Search for the cell housing the specified text and yield its [x, y] center coordinate. 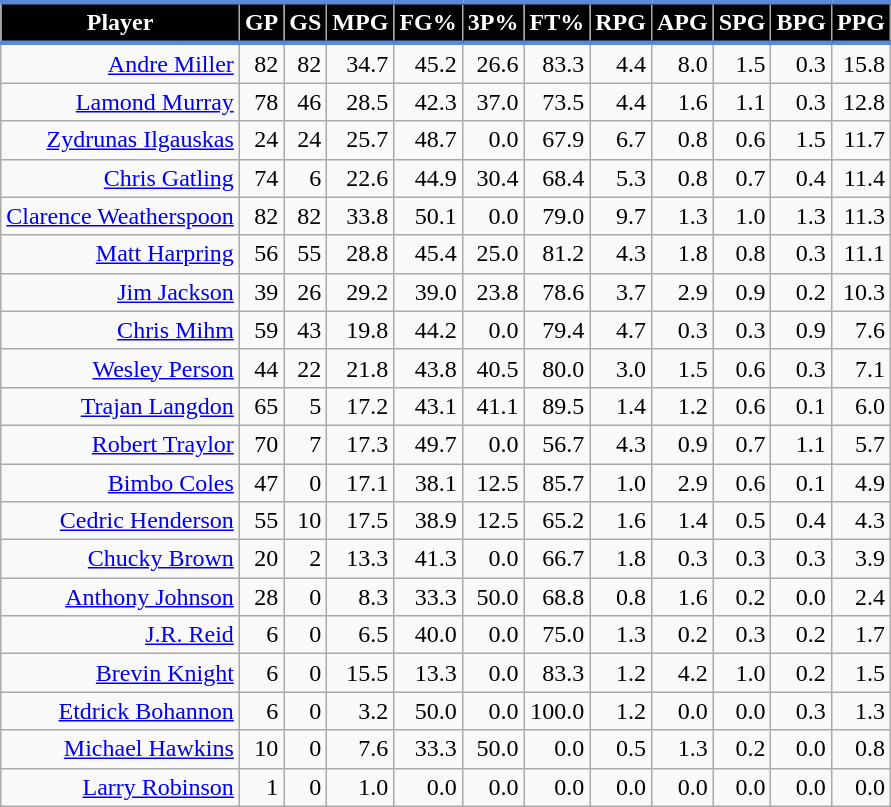
42.3 [428, 102]
15.5 [360, 673]
81.2 [557, 254]
33.8 [360, 216]
48.7 [428, 140]
4.2 [682, 673]
44.2 [428, 330]
GS [306, 22]
41.1 [493, 406]
11.3 [860, 216]
66.7 [557, 559]
78.6 [557, 292]
17.1 [360, 483]
22.6 [360, 178]
17.3 [360, 444]
15.8 [860, 63]
MPG [360, 22]
39.0 [428, 292]
44.9 [428, 178]
74 [261, 178]
56.7 [557, 444]
28.8 [360, 254]
8.0 [682, 63]
89.5 [557, 406]
1 [261, 787]
85.7 [557, 483]
1.7 [860, 635]
38.1 [428, 483]
59 [261, 330]
Player [120, 22]
11.7 [860, 140]
Anthony Johnson [120, 597]
8.3 [360, 597]
22 [306, 368]
21.8 [360, 368]
3.2 [360, 711]
17.5 [360, 521]
37.0 [493, 102]
79.0 [557, 216]
5 [306, 406]
25.0 [493, 254]
39 [261, 292]
23.8 [493, 292]
40.5 [493, 368]
3P% [493, 22]
73.5 [557, 102]
41.3 [428, 559]
49.7 [428, 444]
46 [306, 102]
26 [306, 292]
2 [306, 559]
65.2 [557, 521]
25.7 [360, 140]
3.0 [621, 368]
70 [261, 444]
56 [261, 254]
3.9 [860, 559]
Larry Robinson [120, 787]
80.0 [557, 368]
FG% [428, 22]
Cedric Henderson [120, 521]
Clarence Weatherspoon [120, 216]
FT% [557, 22]
Etdrick Bohannon [120, 711]
6.0 [860, 406]
J.R. Reid [120, 635]
75.0 [557, 635]
Brevin Knight [120, 673]
43.1 [428, 406]
43.8 [428, 368]
6.7 [621, 140]
Jim Jackson [120, 292]
47 [261, 483]
45.2 [428, 63]
19.8 [360, 330]
Chris Gatling [120, 178]
11.4 [860, 178]
Robert Traylor [120, 444]
38.9 [428, 521]
Trajan Langdon [120, 406]
4.9 [860, 483]
7 [306, 444]
SPG [742, 22]
68.8 [557, 597]
65 [261, 406]
Andre Miller [120, 63]
20 [261, 559]
43 [306, 330]
RPG [621, 22]
PPG [860, 22]
44 [261, 368]
5.3 [621, 178]
Bimbo Coles [120, 483]
34.7 [360, 63]
78 [261, 102]
2.4 [860, 597]
3.7 [621, 292]
67.9 [557, 140]
Matt Harpring [120, 254]
50.1 [428, 216]
26.6 [493, 63]
BPG [801, 22]
68.4 [557, 178]
28 [261, 597]
10.3 [860, 292]
6.5 [360, 635]
5.7 [860, 444]
17.2 [360, 406]
APG [682, 22]
12.8 [860, 102]
GP [261, 22]
Wesley Person [120, 368]
100.0 [557, 711]
Michael Hawkins [120, 749]
29.2 [360, 292]
Chris Mihm [120, 330]
11.1 [860, 254]
45.4 [428, 254]
79.4 [557, 330]
Zydrunas Ilgauskas [120, 140]
28.5 [360, 102]
9.7 [621, 216]
4.7 [621, 330]
Chucky Brown [120, 559]
40.0 [428, 635]
Lamond Murray [120, 102]
30.4 [493, 178]
7.1 [860, 368]
